For the text-containing cell, return its midpoint in (X, Y) coordinate format. 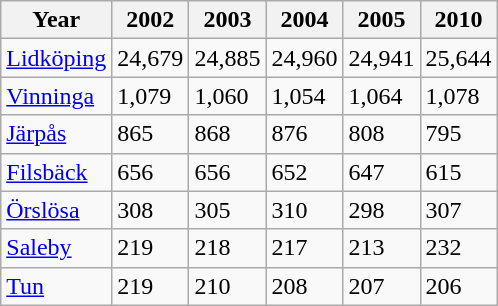
Tun (56, 286)
2005 (382, 20)
1,064 (382, 96)
Year (56, 20)
217 (304, 248)
868 (228, 134)
24,885 (228, 58)
207 (382, 286)
232 (458, 248)
307 (458, 210)
213 (382, 248)
298 (382, 210)
1,078 (458, 96)
795 (458, 134)
210 (228, 286)
876 (304, 134)
218 (228, 248)
24,960 (304, 58)
652 (304, 172)
2003 (228, 20)
Vinninga (56, 96)
206 (458, 286)
Saleby (56, 248)
24,679 (150, 58)
Örslösa (56, 210)
647 (382, 172)
1,054 (304, 96)
305 (228, 210)
308 (150, 210)
1,060 (228, 96)
310 (304, 210)
Lidköping (56, 58)
Filsbäck (56, 172)
2002 (150, 20)
865 (150, 134)
208 (304, 286)
24,941 (382, 58)
1,079 (150, 96)
Järpås (56, 134)
808 (382, 134)
2010 (458, 20)
615 (458, 172)
2004 (304, 20)
25,644 (458, 58)
